Detect which cell encompasses the target text, then output its (x, y) center coordinate. 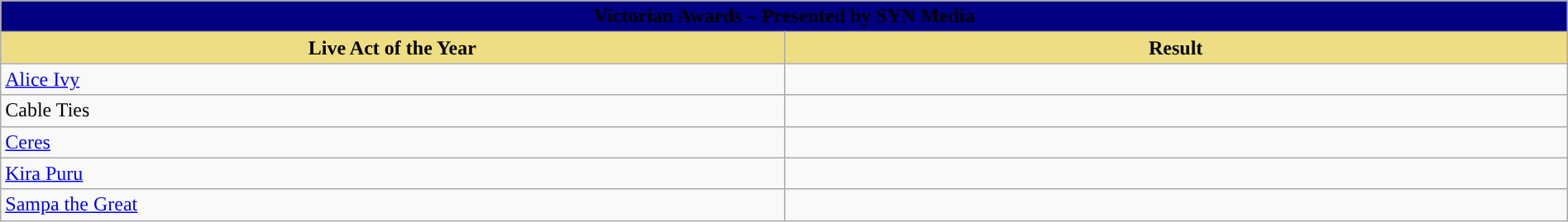
Live Act of the Year (392, 48)
Ceres (392, 142)
Cable Ties (392, 111)
Victorian Awards – Presented by SYN Media (784, 17)
Kira Puru (392, 173)
Result (1176, 48)
Sampa the Great (392, 205)
Alice Ivy (392, 79)
